Scan for the cell matching the given text and deliver its (X, Y) coordinate at center. 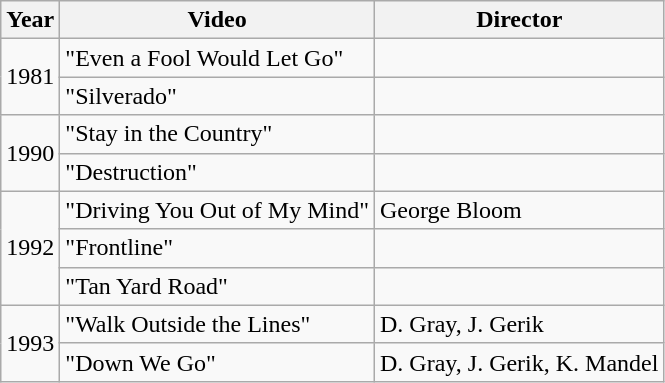
"Tan Yard Road" (218, 286)
"Silverado" (218, 96)
D. Gray, J. Gerik (520, 324)
1990 (30, 153)
"Down We Go" (218, 362)
"Frontline" (218, 248)
Director (520, 20)
1992 (30, 248)
1981 (30, 77)
George Bloom (520, 210)
Video (218, 20)
"Stay in the Country" (218, 134)
D. Gray, J. Gerik, K. Mandel (520, 362)
"Driving You Out of My Mind" (218, 210)
"Destruction" (218, 172)
1993 (30, 343)
Year (30, 20)
"Walk Outside the Lines" (218, 324)
"Even a Fool Would Let Go" (218, 58)
